Search for the cell housing the specified text and yield its (X, Y) center coordinate. 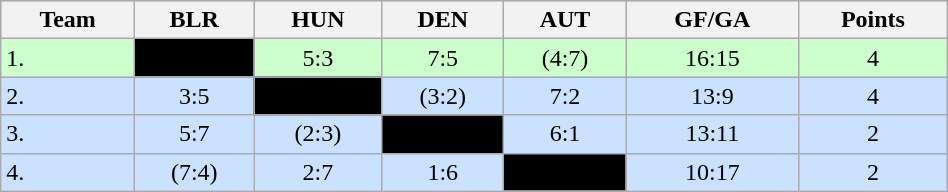
BLR (194, 20)
6:1 (565, 134)
16:15 (712, 58)
13:9 (712, 96)
1. (68, 58)
(7:4) (194, 172)
1:6 (443, 172)
HUN (318, 20)
7:5 (443, 58)
3. (68, 134)
(3:2) (443, 96)
7:2 (565, 96)
(2:3) (318, 134)
5:3 (318, 58)
2:7 (318, 172)
13:11 (712, 134)
2. (68, 96)
3:5 (194, 96)
5:7 (194, 134)
DEN (443, 20)
Team (68, 20)
(4:7) (565, 58)
10:17 (712, 172)
GF/GA (712, 20)
4. (68, 172)
AUT (565, 20)
Points (874, 20)
